Scan for the cell matching the given text and deliver its (x, y) coordinate at center. 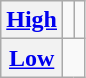
Low (32, 58)
High (32, 20)
